Provide the (x, y) coordinate of the cell's center where the given text is located.  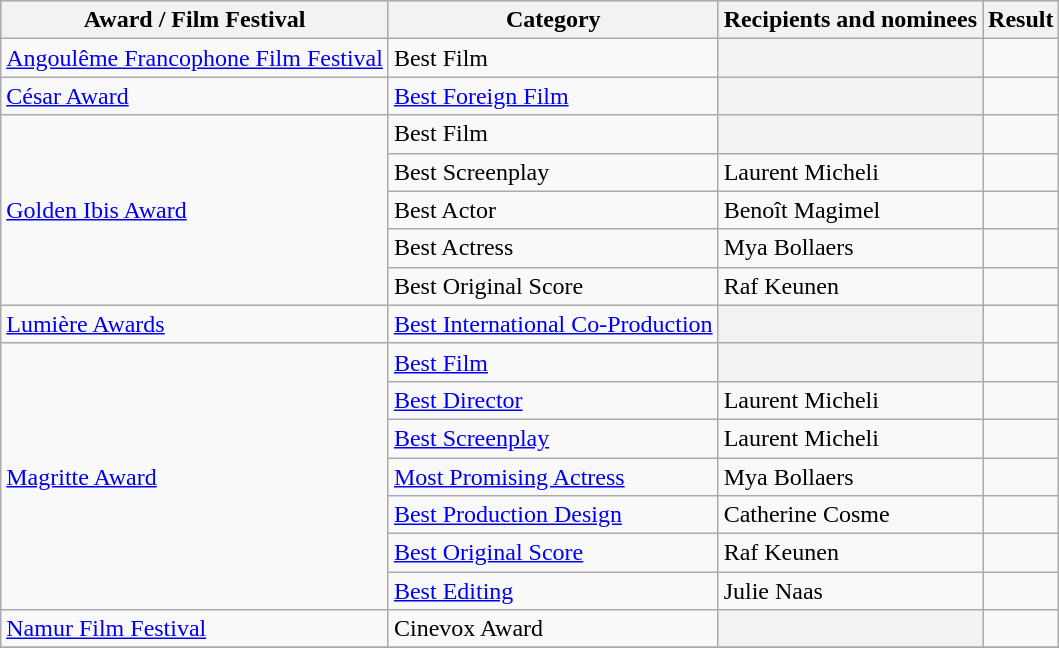
Best Editing (553, 591)
Best International Co-Production (553, 324)
Julie Naas (850, 591)
Best Production Design (553, 515)
Best Actor (553, 210)
Angoulême Francophone Film Festival (195, 58)
Award / Film Festival (195, 20)
Category (553, 20)
Magritte Award (195, 476)
Golden Ibis Award (195, 210)
César Award (195, 96)
Best Actress (553, 248)
Cinevox Award (553, 629)
Benoît Magimel (850, 210)
Best Foreign Film (553, 96)
Lumière Awards (195, 324)
Namur Film Festival (195, 629)
Most Promising Actress (553, 477)
Result (1021, 20)
Catherine Cosme (850, 515)
Best Director (553, 400)
Recipients and nominees (850, 20)
